Pinpoint the cell where the given text exists, returning its (X, Y) midpoint coordinate. 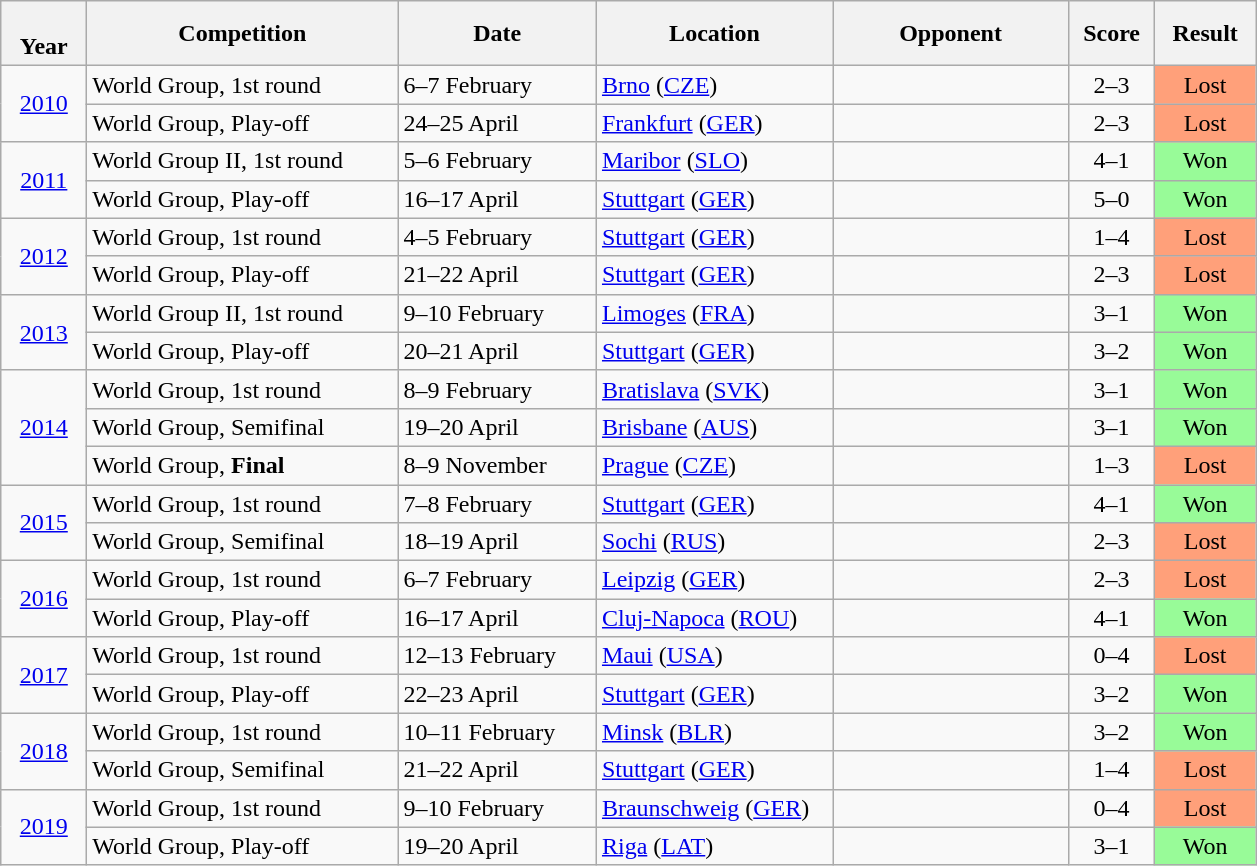
2010 (44, 104)
2018 (44, 751)
18–19 April (498, 542)
Riga (LAT) (714, 846)
World Group, Final (242, 465)
2014 (44, 427)
Maribor (SLO) (714, 161)
2011 (44, 180)
8–9 November (498, 465)
10–11 February (498, 732)
Score (1112, 34)
2016 (44, 599)
Cluj-Napoca (ROU) (714, 618)
12–13 February (498, 656)
Limoges (FRA) (714, 313)
7–8 February (498, 503)
Competition (242, 34)
Frankfurt (GER) (714, 123)
Prague (CZE) (714, 465)
20–21 April (498, 351)
Opponent (950, 34)
2012 (44, 256)
5–6 February (498, 161)
2017 (44, 675)
Result (1206, 34)
2013 (44, 332)
22–23 April (498, 694)
8–9 February (498, 389)
4–5 February (498, 237)
Date (498, 34)
2019 (44, 827)
1–3 (1112, 465)
Brisbane (AUS) (714, 427)
Bratislava (SVK) (714, 389)
Leipzig (GER) (714, 580)
Minsk (BLR) (714, 732)
5–0 (1112, 199)
24–25 April (498, 123)
Brno (CZE) (714, 85)
Maui (USA) (714, 656)
Braunschweig (GER) (714, 808)
Location (714, 34)
2015 (44, 522)
Sochi (RUS) (714, 542)
Year (44, 34)
